Search for the cell housing the specified text and yield its (X, Y) center coordinate. 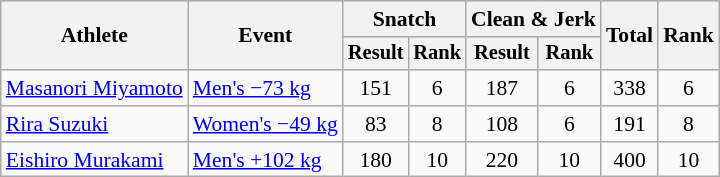
Snatch (404, 19)
187 (502, 88)
338 (630, 88)
151 (376, 88)
Women's −49 kg (266, 124)
Men's −73 kg (266, 88)
108 (502, 124)
83 (376, 124)
Athlete (94, 36)
Masanori Miyamoto (94, 88)
Rira Suzuki (94, 124)
Event (266, 36)
Clean & Jerk (534, 19)
191 (630, 124)
Total (630, 36)
